Provide the [X, Y] coordinate of the cell's center where the given text is located.  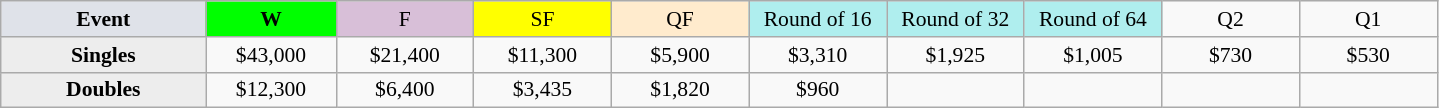
$1,820 [680, 90]
Singles [104, 55]
Round of 32 [955, 19]
$3,435 [543, 90]
$21,400 [405, 55]
$6,400 [405, 90]
F [405, 19]
SF [543, 19]
QF [680, 19]
$1,925 [955, 55]
Q2 [1231, 19]
$11,300 [543, 55]
Round of 16 [818, 19]
$530 [1368, 55]
Q1 [1368, 19]
$5,900 [680, 55]
Event [104, 19]
$43,000 [271, 55]
$730 [1231, 55]
Doubles [104, 90]
$960 [818, 90]
$3,310 [818, 55]
$12,300 [271, 90]
W [271, 19]
Round of 64 [1093, 19]
$1,005 [1093, 55]
